Return the (x, y) coordinate for the center point of the cell that contains the specified text.  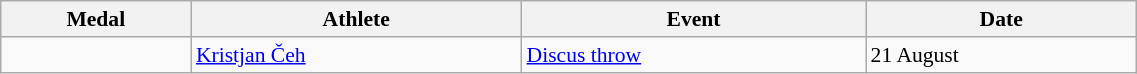
Kristjan Čeh (356, 55)
21 August (1002, 55)
Athlete (356, 19)
Medal (96, 19)
Date (1002, 19)
Discus throw (694, 55)
Event (694, 19)
